Return (x, y) of the center of cell containing provided text 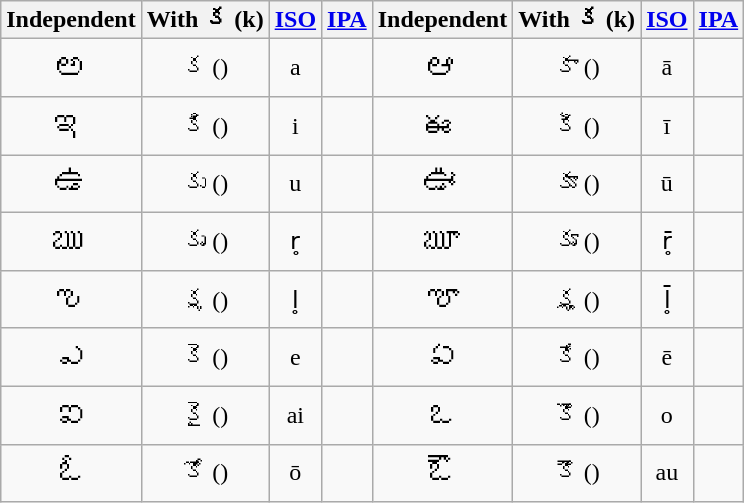
ఌ (71, 299)
కో () (205, 473)
ū (667, 184)
ō (295, 473)
ఒ (442, 415)
o (667, 415)
r̥ (295, 241)
కౢ () (205, 299)
l̥ (295, 299)
ఉ (71, 184)
u (295, 184)
au (667, 473)
r̥̄ (667, 241)
కౌ () (577, 473)
ī (667, 126)
ఈ (442, 126)
ఆ (442, 68)
e (295, 357)
అ (71, 68)
కొ () (577, 415)
i (295, 126)
కి () (205, 126)
కు () (205, 184)
ఓ (71, 473)
a (295, 68)
ఐ (71, 415)
ఔ (442, 473)
క () (205, 68)
ఏ (442, 357)
ai (295, 415)
ౠ (442, 241)
కా () (577, 68)
ē (667, 357)
కై () (205, 415)
l̥̄ (667, 299)
కె () (205, 357)
కృ () (205, 241)
ఇ (71, 126)
కౄ () (577, 241)
ā (667, 68)
ఋ (71, 241)
కీ () (577, 126)
కే () (577, 357)
ౡ (442, 299)
ఎ (71, 357)
కౣ () (577, 299)
ఊ (442, 184)
కూ () (577, 184)
